Detect which cell encompasses the target text, then output its [X, Y] center coordinate. 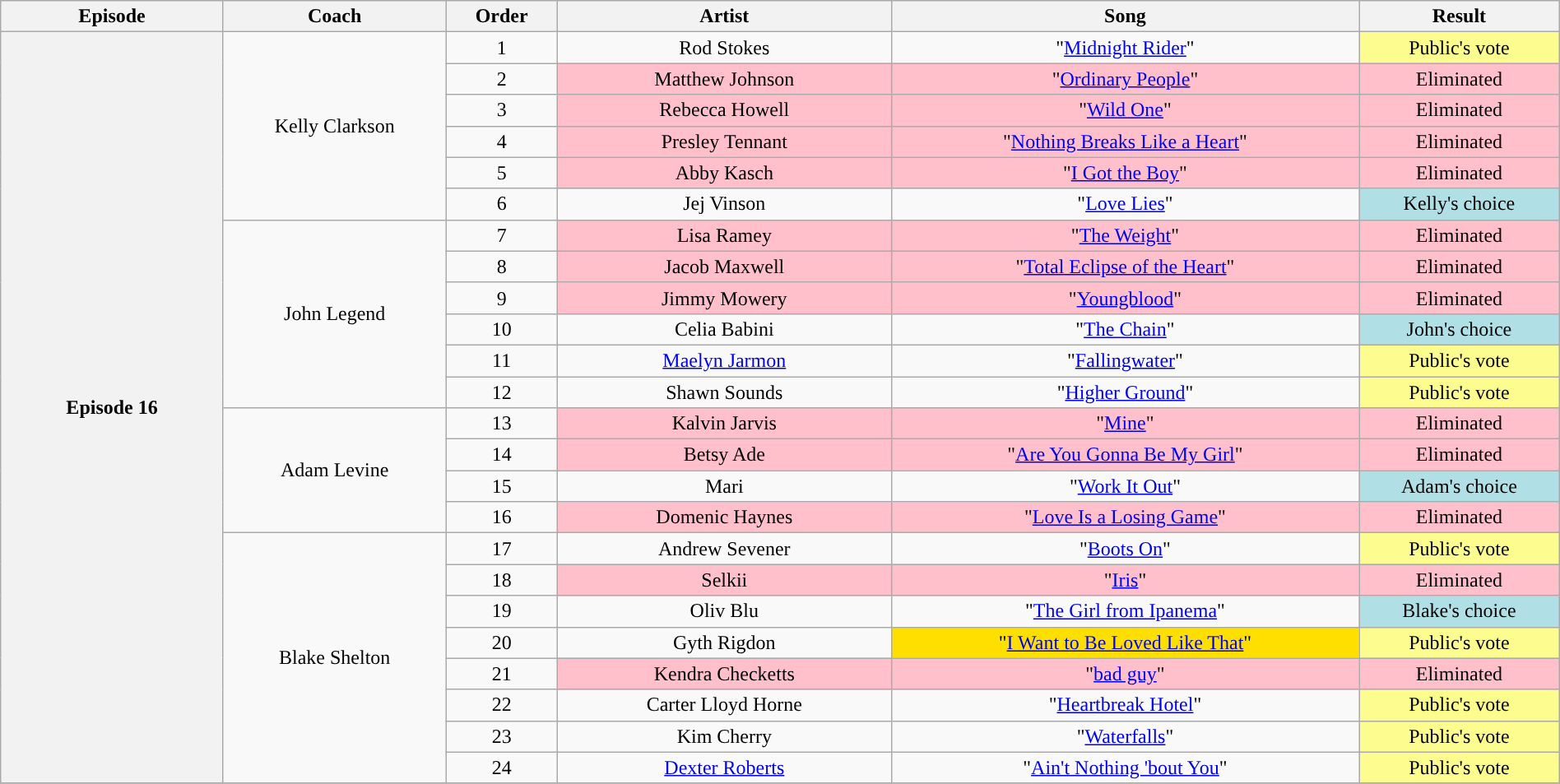
"Youngblood" [1125, 298]
20 [502, 643]
"Iris" [1125, 580]
Celia Babini [724, 329]
9 [502, 298]
"Boots On" [1125, 549]
24 [502, 768]
5 [502, 173]
Jimmy Mowery [724, 298]
Andrew Sevener [724, 549]
6 [502, 204]
12 [502, 392]
14 [502, 455]
Order [502, 16]
Matthew Johnson [724, 79]
18 [502, 580]
1 [502, 48]
10 [502, 329]
4 [502, 141]
8 [502, 267]
Kendra Checketts [724, 674]
"Waterfalls" [1125, 736]
11 [502, 360]
John's choice [1460, 329]
"The Weight" [1125, 235]
21 [502, 674]
"Mine" [1125, 424]
"Fallingwater" [1125, 360]
Domenic Haynes [724, 517]
Episode [112, 16]
Adam Levine [334, 471]
Selkii [724, 580]
23 [502, 736]
Blake's choice [1460, 611]
Jej Vinson [724, 204]
Oliv Blu [724, 611]
"Ordinary People" [1125, 79]
2 [502, 79]
Abby Kasch [724, 173]
16 [502, 517]
"I Got the Boy" [1125, 173]
13 [502, 424]
Rebecca Howell [724, 110]
Presley Tennant [724, 141]
Kelly's choice [1460, 204]
Kim Cherry [724, 736]
"Higher Ground" [1125, 392]
Episode 16 [112, 408]
Maelyn Jarmon [724, 360]
"The Girl from Ipanema" [1125, 611]
John Legend [334, 313]
"Heartbreak Hotel" [1125, 705]
"Nothing Breaks Like a Heart" [1125, 141]
Artist [724, 16]
Kalvin Jarvis [724, 424]
Betsy Ade [724, 455]
"The Chain" [1125, 329]
Jacob Maxwell [724, 267]
Blake Shelton [334, 658]
"I Want to Be Loved Like That" [1125, 643]
15 [502, 486]
"Love Lies" [1125, 204]
"bad guy" [1125, 674]
Result [1460, 16]
Shawn Sounds [724, 392]
Lisa Ramey [724, 235]
Rod Stokes [724, 48]
Coach [334, 16]
Carter Lloyd Horne [724, 705]
"Ain't Nothing 'bout You" [1125, 768]
Kelly Clarkson [334, 126]
7 [502, 235]
22 [502, 705]
"Wild One" [1125, 110]
"Love Is a Losing Game" [1125, 517]
"Midnight Rider" [1125, 48]
Gyth Rigdon [724, 643]
"Work It Out" [1125, 486]
"Total Eclipse of the Heart" [1125, 267]
Song [1125, 16]
Mari [724, 486]
Adam's choice [1460, 486]
"Are You Gonna Be My Girl" [1125, 455]
3 [502, 110]
Dexter Roberts [724, 768]
19 [502, 611]
17 [502, 549]
